Provide the (X, Y) coordinate of the cell's center where the given text is located.  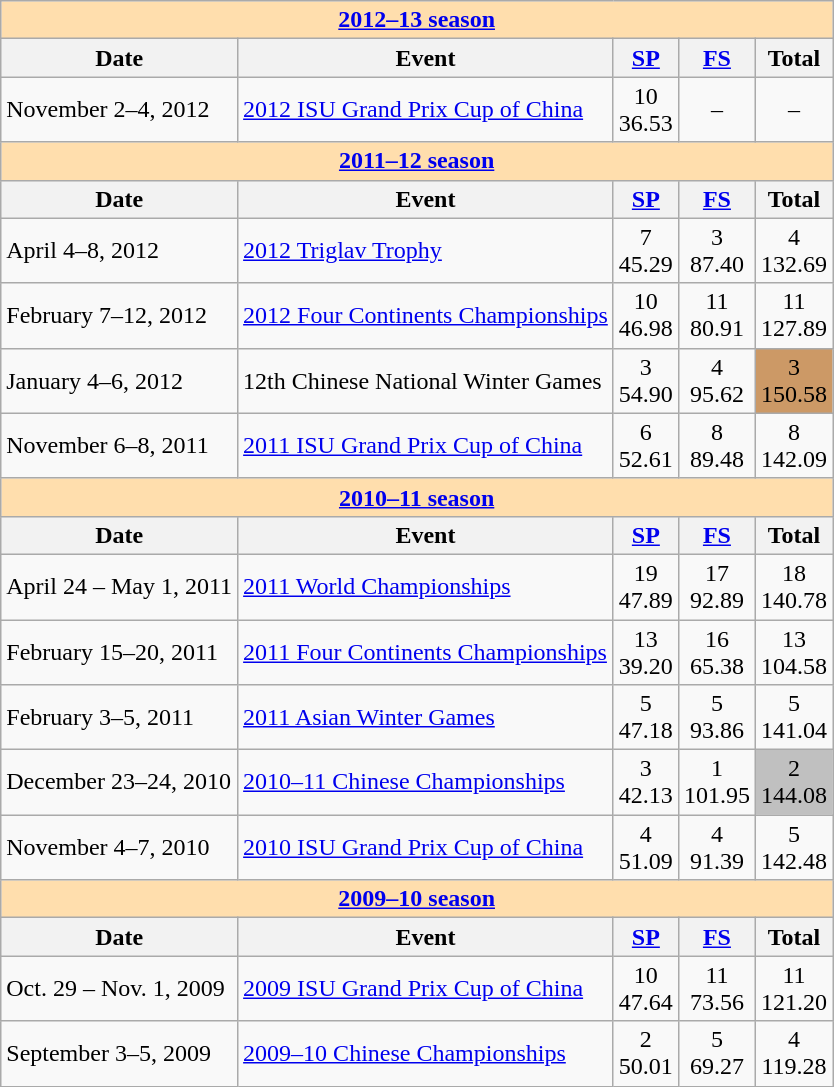
2012–13 season (417, 20)
1036.53 (646, 110)
652.61 (646, 446)
November 4–7, 2010 (120, 848)
Oct. 29 – Nov. 1, 2009 (120, 988)
2010 ISU Grand Prix Cup of China (426, 848)
1339.20 (646, 652)
1180.91 (716, 316)
451.09 (646, 848)
2011 World Championships (426, 586)
2144.08 (794, 782)
April 24 – May 1, 2011 (120, 586)
342.13 (646, 782)
547.18 (646, 718)
5 69.27 (716, 1054)
2009 ISU Grand Prix Cup of China (426, 988)
11127.89 (794, 316)
2011–12 season (417, 161)
5142.48 (794, 848)
2012 ISU Grand Prix Cup of China (426, 110)
2011 Asian Winter Games (426, 718)
April 4–8, 2012 (120, 250)
3150.58 (794, 380)
745.29 (646, 250)
February 15–20, 2011 (120, 652)
2009–10 Chinese Championships (426, 1054)
1665.38 (716, 652)
1173.56 (716, 988)
593.86 (716, 718)
November 2–4, 2012 (120, 110)
1792.89 (716, 586)
491.39 (716, 848)
2011 Four Continents Championships (426, 652)
11121.20 (794, 988)
2010–11 season (417, 497)
889.48 (716, 446)
2010–11 Chinese Championships (426, 782)
2012 Triglav Trophy (426, 250)
4 119.28 (794, 1054)
February 3–5, 2011 (120, 718)
2 50.01 (646, 1054)
1047.64 (646, 988)
January 4–6, 2012 (120, 380)
354.90 (646, 380)
18140.78 (794, 586)
December 23–24, 2010 (120, 782)
1046.98 (646, 316)
387.40 (716, 250)
February 7–12, 2012 (120, 316)
1947.89 (646, 586)
4132.69 (794, 250)
495.62 (716, 380)
November 6–8, 2011 (120, 446)
5141.04 (794, 718)
8142.09 (794, 446)
2012 Four Continents Championships (426, 316)
September 3–5, 2009 (120, 1054)
1101.95 (716, 782)
2011 ISU Grand Prix Cup of China (426, 446)
13104.58 (794, 652)
2009–10 season (417, 899)
12th Chinese National Winter Games (426, 380)
